Extract the (X, Y) coordinate from the center of the cell holding the provided text.  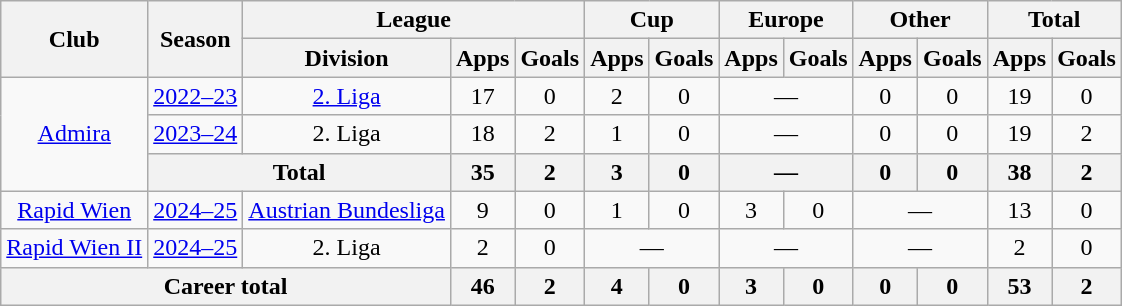
2023–24 (196, 134)
17 (482, 96)
13 (1019, 210)
46 (482, 286)
Season (196, 39)
Rapid Wien II (74, 248)
35 (482, 172)
Admira (74, 134)
Division (347, 58)
4 (617, 286)
Club (74, 39)
2022–23 (196, 96)
Career total (226, 286)
Rapid Wien (74, 210)
Other (920, 20)
Europe (786, 20)
38 (1019, 172)
9 (482, 210)
18 (482, 134)
Austrian Bundesliga (347, 210)
League (414, 20)
53 (1019, 286)
Cup (652, 20)
